Determine the [x, y] coordinate at the center of the cell enclosing the given text.  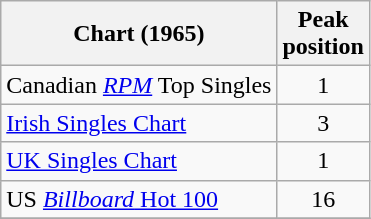
US Billboard Hot 100 [139, 199]
UK Singles Chart [139, 161]
Irish Singles Chart [139, 123]
Peakposition [323, 34]
Chart (1965) [139, 34]
3 [323, 123]
16 [323, 199]
Canadian RPM Top Singles [139, 85]
